Output the (X, Y) coordinate of the center of the cell containing the given text.  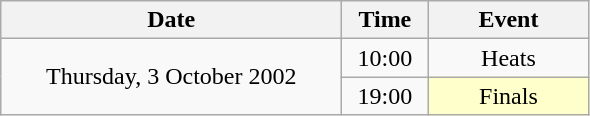
Date (172, 20)
19:00 (385, 96)
10:00 (385, 58)
Finals (508, 96)
Time (385, 20)
Heats (508, 58)
Event (508, 20)
Thursday, 3 October 2002 (172, 77)
